Find where the given text appears and provide that cell's center as (x, y) coordinate. 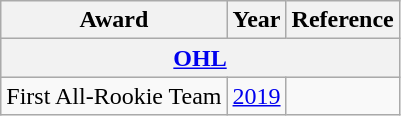
Award (114, 20)
Reference (342, 20)
OHL (200, 58)
First All-Rookie Team (114, 96)
Year (256, 20)
2019 (256, 96)
